Detect which cell encompasses the target text, then output its (x, y) center coordinate. 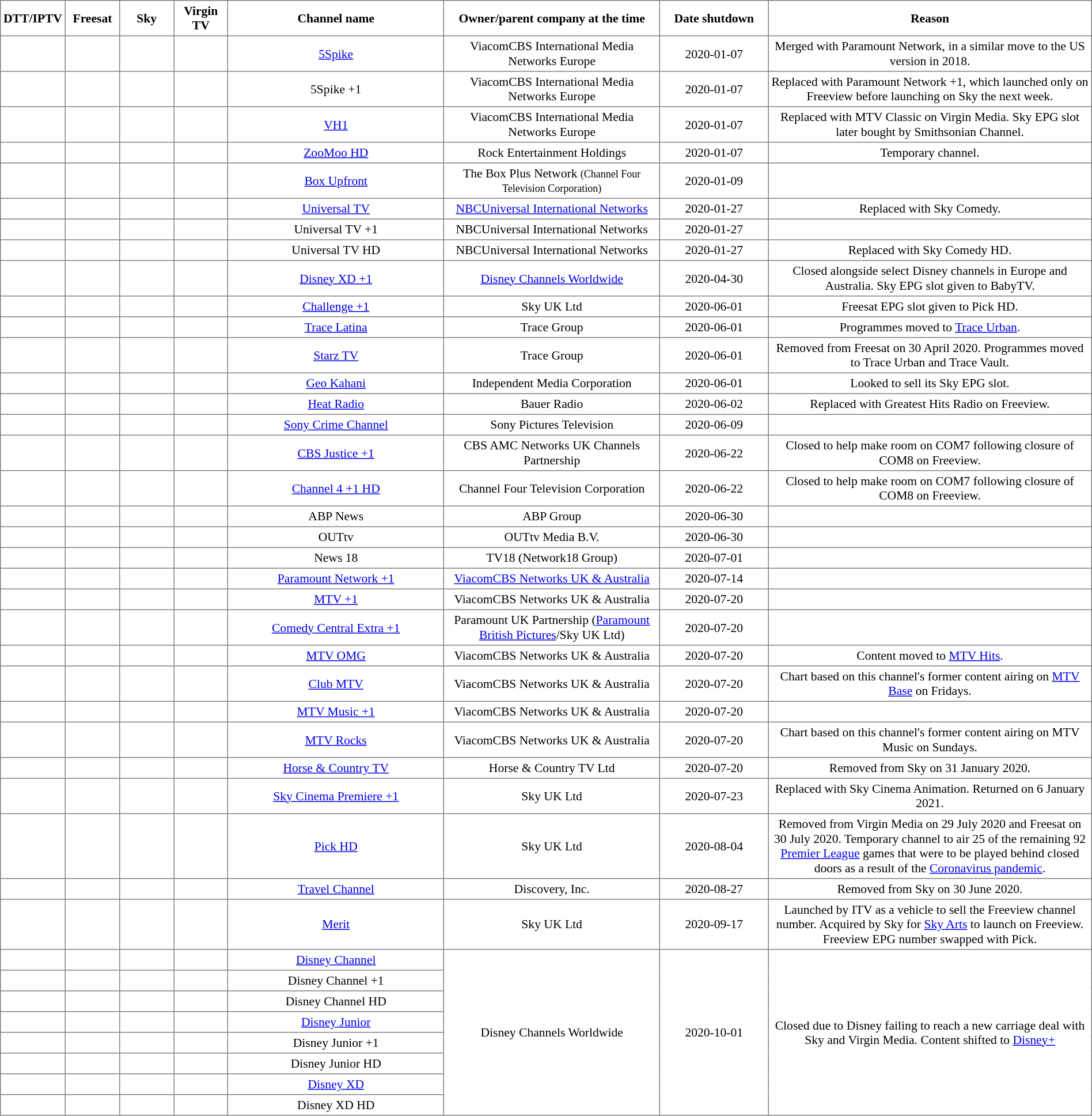
2020-08-04 (714, 846)
Closed due to Disney failing to reach a new carriage deal with Sky and Virgin Media. Content shifted to Disney+ (930, 1032)
ABP News (336, 516)
Rock Entertainment Holdings (552, 153)
Independent Media Corporation (552, 383)
2020-06-02 (714, 404)
DTT/IPTV (33, 18)
2020-07-14 (714, 578)
Programmes moved to Trace Urban. (930, 327)
Disney Junior HD (336, 1064)
Removed from Sky on 31 January 2020. (930, 768)
2020-06-09 (714, 425)
5Spike (336, 54)
MTV Music +1 (336, 712)
Horse & Country TV (336, 768)
Owner/parent company at the time (552, 18)
Merit (336, 924)
2020-08-27 (714, 889)
2020-04-30 (714, 278)
Sony Crime Channel (336, 425)
2020-07-01 (714, 558)
5Spike +1 (336, 89)
Club MTV (336, 684)
Geo Kahani (336, 383)
Heat Radio (336, 404)
ZooMoo HD (336, 153)
Box Upfront (336, 181)
Removed from Sky on 30 June 2020. (930, 889)
Paramount UK Partnership (Paramount British Pictures/Sky UK Ltd) (552, 627)
Universal TV +1 (336, 229)
Disney Junior +1 (336, 1043)
Disney Junior (336, 1022)
Disney XD +1 (336, 278)
Channel Four Television Corporation (552, 489)
Starz TV (336, 355)
MTV +1 (336, 599)
Replaced with Sky Comedy. (930, 209)
Sony Pictures Television (552, 425)
Date shutdown (714, 18)
OUTtv Media B.V. (552, 537)
CBS Justice +1 (336, 453)
Replaced with Sky Comedy HD. (930, 250)
OUTtv (336, 537)
2020-01-09 (714, 181)
Trace Latina (336, 327)
2020-07-23 (714, 796)
News 18 (336, 558)
Chart based on this channel's former content airing on MTV Base on Fridays. (930, 684)
MTV Rocks (336, 740)
The Box Plus Network (Channel Four Television Corporation) (552, 181)
Replaced with Sky Cinema Animation. Returned on 6 January 2021. (930, 796)
Discovery, Inc. (552, 889)
Sky (147, 18)
Comedy Central Extra +1 (336, 627)
Content moved to MTV Hits. (930, 656)
Disney XD (336, 1084)
Universal TV HD (336, 250)
MTV OMG (336, 656)
Reason (930, 18)
Freesat EPG slot given to Pick HD. (930, 307)
Disney Channel (336, 960)
Disney Channel HD (336, 1001)
Disney XD HD (336, 1105)
Travel Channel (336, 889)
Bauer Radio (552, 404)
TV18 (Network18 Group) (552, 558)
Pick HD (336, 846)
Replaced with MTV Classic on Virgin Media. Sky EPG slot later bought by Smithsonian Channel. (930, 124)
Replaced with Greatest Hits Radio on Freeview. (930, 404)
Universal TV (336, 209)
ABP Group (552, 516)
2020-10-01 (714, 1032)
CBS AMC Networks UK Channels Partnership (552, 453)
Horse & Country TV Ltd (552, 768)
Closed alongside select Disney channels in Europe and Australia. Sky EPG slot given to BabyTV. (930, 278)
Temporary channel. (930, 153)
Channel 4 +1 HD (336, 489)
Channel name (336, 18)
VH1 (336, 124)
Looked to sell its Sky EPG slot. (930, 383)
Freesat (92, 18)
2020-09-17 (714, 924)
Chart based on this channel's former content airing on MTV Music on Sundays. (930, 740)
Challenge +1 (336, 307)
Sky Cinema Premiere +1 (336, 796)
Merged with Paramount Network, in a similar move to the US version in 2018. (930, 54)
Disney Channel +1 (336, 981)
Paramount Network +1 (336, 578)
Removed from Freesat on 30 April 2020. Programmes moved to Trace Urban and Trace Vault. (930, 355)
Replaced with Paramount Network +1, which launched only on Freeview before launching on Sky the next week. (930, 89)
Virgin TV (201, 18)
